For the text-containing cell, return its midpoint in [x, y] coordinate format. 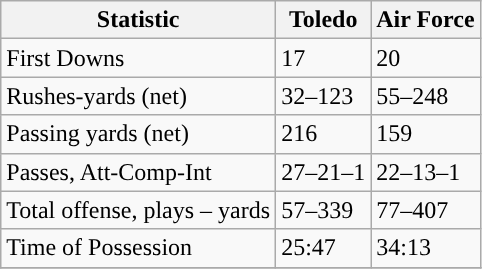
Air Force [426, 20]
32–123 [324, 96]
Passing yards (net) [138, 134]
Passes, Att-Comp-Int [138, 172]
Statistic [138, 20]
34:13 [426, 248]
159 [426, 134]
216 [324, 134]
17 [324, 58]
Total offense, plays – yards [138, 210]
77–407 [426, 210]
Toledo [324, 20]
22–13–1 [426, 172]
Rushes-yards (net) [138, 96]
First Downs [138, 58]
Time of Possession [138, 248]
27–21–1 [324, 172]
55–248 [426, 96]
57–339 [324, 210]
25:47 [324, 248]
20 [426, 58]
